Scan for the cell matching the given text and deliver its [x, y] coordinate at center. 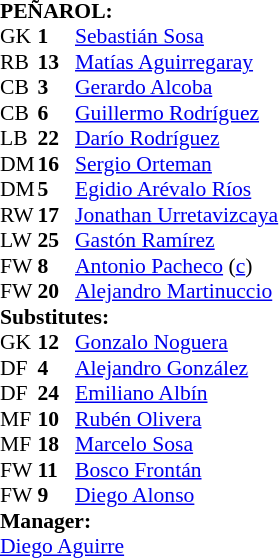
Emiliano Albín [176, 393]
Bosco Frontán [176, 470]
Gonzalo Noguera [176, 343]
11 [57, 470]
LB [19, 139]
13 [57, 62]
Darío Rodríguez [176, 139]
Gastón Ramírez [176, 241]
20 [57, 291]
Rubén Olivera [176, 419]
16 [57, 164]
5 [57, 189]
18 [57, 445]
4 [57, 368]
Marcelo Sosa [176, 445]
Substitutes: [139, 317]
22 [57, 139]
Sebastián Sosa [176, 37]
3 [57, 87]
Manager: [139, 521]
25 [57, 241]
17 [57, 215]
Gerardo Alcoba [176, 87]
24 [57, 393]
1 [57, 37]
RB [19, 62]
Diego Alonso [176, 495]
8 [57, 266]
LW [19, 241]
10 [57, 419]
Alejandro González [176, 368]
Guillermo Rodríguez [176, 113]
6 [57, 113]
RW [19, 215]
Alejandro Martinuccio [176, 291]
Jonathan Urretavizcaya [176, 215]
Sergio Orteman [176, 164]
Egidio Arévalo Ríos [176, 189]
12 [57, 343]
Matías Aguirregaray [176, 62]
Antonio Pacheco (c) [176, 266]
9 [57, 495]
